Provide the [X, Y] coordinate of the cell's center where the given text is located.  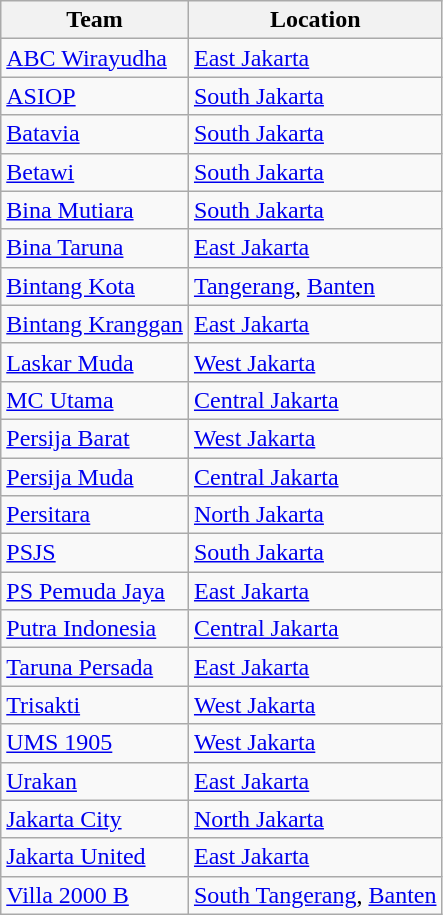
Tangerang, Banten [315, 286]
Jakarta United [95, 857]
UMS 1905 [95, 743]
ASIOP [95, 96]
Laskar Muda [95, 362]
Bina Taruna [95, 248]
South Tangerang, Banten [315, 895]
Bintang Kota [95, 286]
Urakan [95, 781]
Taruna Persada [95, 667]
MC Utama [95, 400]
Bintang Kranggan [95, 324]
Villa 2000 B [95, 895]
Persija Barat [95, 438]
PSJS [95, 553]
Persija Muda [95, 477]
Location [315, 20]
Trisakti [95, 705]
Betawi [95, 172]
PS Pemuda Jaya [95, 591]
Bina Mutiara [95, 210]
ABC Wirayudha [95, 58]
Jakarta City [95, 819]
Team [95, 20]
Batavia [95, 134]
Persitara [95, 515]
Putra Indonesia [95, 629]
